Return (X, Y) of the center of cell containing provided text 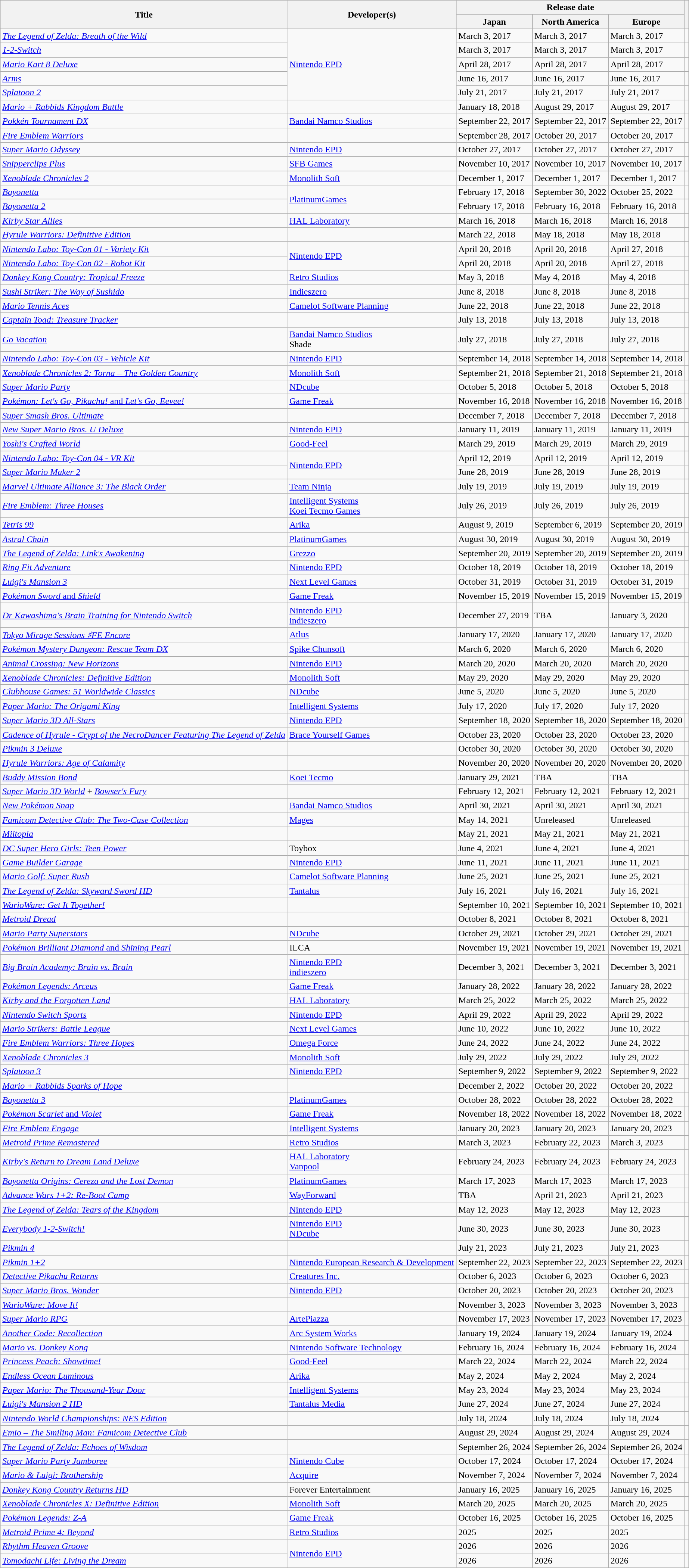
Nintendo Labo: Toy-Con 02 - Robot Kit (144, 263)
Super Mario Odyssey (144, 149)
Fire Emblem Engage (144, 1128)
Japan (494, 22)
October 25, 2022 (646, 192)
Fire Emblem Warriors (144, 135)
Mario Tennis Aces (144, 306)
Intelligent SystemsKoei Tecmo Games (372, 505)
Advance Wars 1+2: Re-Boot Camp (144, 1195)
Paper Mario: The Origami King (144, 706)
Pokémon Mystery Dungeon: Rescue Team DX (144, 649)
Mario Kart 8 Deluxe (144, 64)
Pikmin 3 Deluxe (144, 749)
Paper Mario: The Thousand-Year Door (144, 1390)
Captain Toad: Treasure Tracker (144, 320)
Toybox (372, 848)
New Super Mario Bros. U Deluxe (144, 430)
December 2, 2022 (494, 1086)
August 9, 2019 (494, 525)
Splatoon 3 (144, 1071)
Xenoblade Chronicles X: Definitive Edition (144, 1504)
Xenoblade Chronicles 3 (144, 1057)
Pokkén Tournament DX (144, 121)
Mario Strikers: Battle League (144, 1029)
Bayonetta (144, 192)
Mario + Rabbids Sparks of Hope (144, 1086)
Luigi's Mansion 3 (144, 582)
Princess Peach: Showtime! (144, 1362)
Mario Golf: Super Rush (144, 877)
Pokémon Legends: Arceus (144, 986)
Bandai Namco StudiosShade (372, 339)
Super Mario 3D World + Bowser's Fury (144, 791)
Mario Party Superstars (144, 933)
Indieszero (372, 292)
Hyrule Warriors: Definitive Edition (144, 235)
Nintendo Switch Sports (144, 1014)
Omega Force (372, 1043)
Bayonetta 3 (144, 1100)
WayForward (372, 1195)
Tetris 99 (144, 525)
September 30, 2022 (570, 192)
ILCA (372, 948)
Kirby's Return to Dream Land Deluxe (144, 1162)
Tokyo Mirage Sessions ♯FE Encore (144, 635)
September 6, 2019 (570, 525)
December 27, 2019 (494, 615)
Animal Crossing: New Horizons (144, 663)
Forever Entertainment (372, 1489)
Tantalus Media (372, 1404)
Mario vs. Donkey Kong (144, 1347)
Famicom Detective Club: The Two-Case Collection (144, 820)
Grezzo (372, 553)
Splatoon 2 (144, 93)
Game Builder Garage (144, 862)
SFB Games (372, 164)
Mario & Luigi: Brothership (144, 1475)
Tomodachi Life: Living the Dream (144, 1561)
Spike Chunsoft (372, 649)
Bayonetta Origins: Cereza and the Lost Demon (144, 1181)
Europe (646, 22)
January 29, 2021 (494, 777)
March 22, 2018 (494, 235)
New Pokémon Snap (144, 806)
Metroid Dread (144, 919)
ArtePiazza (372, 1319)
Yoshi's Crafted World (144, 444)
Go Vacation (144, 339)
Cadence of Hyrule - Crypt of the NecroDancer Featuring The Legend of Zelda (144, 734)
The Legend of Zelda: Breath of the Wild (144, 36)
DC Super Hero Girls: Teen Power (144, 848)
Nintendo World Championships: NES Edition (144, 1418)
Metroid Prime 4: Beyond (144, 1532)
Clubhouse Games: 51 Worldwide Classics (144, 692)
September 28, 2017 (494, 135)
The Legend of Zelda: Echoes of Wisdom (144, 1447)
Donkey Kong Country: Tropical Freeze (144, 277)
Ring Fit Adventure (144, 567)
Emio – The Smiling Man: Famicom Detective Club (144, 1432)
Arms (144, 78)
Nintendo Labo: Toy-Con 03 - Vehicle Kit (144, 358)
Xenoblade Chronicles 2: Torna – The Golden Country (144, 373)
Sushi Striker: The Way of Sushido (144, 292)
February 22, 2023 (570, 1142)
Arc System Works (372, 1333)
Nintendo EPDNDcube (372, 1228)
Super Mario Party (144, 387)
Rhythm Heaven Groove (144, 1546)
Nintendo Cube (372, 1461)
January 18, 2018 (494, 107)
1-2-Switch (144, 50)
Super Mario Maker 2 (144, 472)
Snipperclips Plus (144, 164)
North America (570, 22)
Title (144, 15)
Detective Pikachu Returns (144, 1276)
Pokémon Sword and Shield (144, 596)
Pikmin 4 (144, 1248)
Miitopia (144, 834)
Nintendo European Research & Development (372, 1262)
Nintendo Labo: Toy-Con 04 - VR Kit (144, 458)
Hyrule Warriors: Age of Calamity (144, 763)
Marvel Ultimate Alliance 3: The Black Order (144, 486)
HAL LaboratoryVanpool (372, 1162)
Xenoblade Chronicles 2 (144, 178)
WarioWare: Get It Together! (144, 905)
Koei Tecmo (372, 777)
Bayonetta 2 (144, 206)
The Legend of Zelda: Skyward Sword HD (144, 891)
Developer(s) (372, 15)
Super Mario Party Jamboree (144, 1461)
Super Smash Bros. Ultimate (144, 416)
Luigi's Mansion 2 HD (144, 1404)
Nintendo Labo: Toy-Con 01 - Variety Kit (144, 249)
May 3, 2018 (494, 277)
Brace Yourself Games (372, 734)
Tantalus (372, 891)
Mario + Rabbids Kingdom Battle (144, 107)
Everybody 1-2-Switch! (144, 1228)
Fire Emblem Warriors: Three Hopes (144, 1043)
Buddy Mission Bond (144, 777)
Pikmin 1+2 (144, 1262)
Fire Emblem: Three Houses (144, 505)
Another Code: Recollection (144, 1333)
Pokémon Legends: Z-A (144, 1518)
Team Ninja (372, 486)
The Legend of Zelda: Tears of the Kingdom (144, 1209)
Atlus (372, 635)
May 14, 2021 (494, 820)
WarioWare: Move It! (144, 1305)
The Legend of Zelda: Link's Awakening (144, 553)
Acquire (372, 1475)
Super Mario 3D All-Stars (144, 720)
Nintendo Software Technology (372, 1347)
Metroid Prime Remastered (144, 1142)
Pokémon Brilliant Diamond and Shining Pearl (144, 948)
Kirby Star Allies (144, 221)
Astral Chain (144, 539)
Super Mario RPG (144, 1319)
Big Brain Academy: Brain vs. Brain (144, 967)
Endless Ocean Luminous (144, 1376)
Mages (372, 820)
Xenoblade Chronicles: Definitive Edition (144, 678)
Pokémon: Let's Go, Pikachu! and Let's Go, Eevee! (144, 401)
Dr Kawashima's Brain Training for Nintendo Switch (144, 615)
Pokémon Scarlet and Violet (144, 1114)
Creatures Inc. (372, 1276)
Super Mario Bros. Wonder (144, 1291)
Donkey Kong Country Returns HD (144, 1489)
Kirby and the Forgotten Land (144, 1000)
January 3, 2020 (646, 615)
Release date (571, 7)
